Scan for the cell matching the given text and deliver its [x, y] coordinate at center. 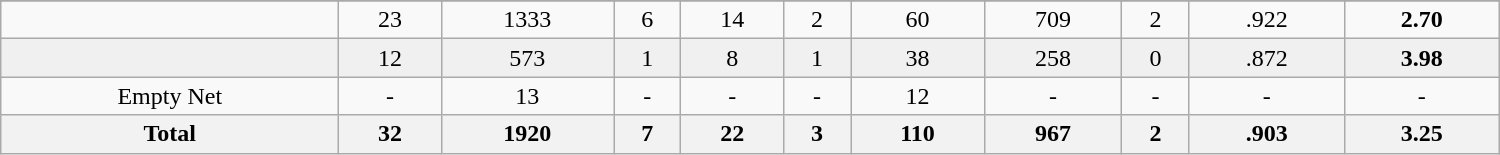
258 [1052, 58]
3.98 [1422, 58]
60 [918, 20]
0 [1156, 58]
Empty Net [170, 96]
1333 [527, 20]
8 [732, 58]
1920 [527, 134]
573 [527, 58]
7 [648, 134]
.922 [1266, 20]
13 [527, 96]
23 [390, 20]
14 [732, 20]
709 [1052, 20]
110 [918, 134]
.903 [1266, 134]
22 [732, 134]
3.25 [1422, 134]
3 [816, 134]
38 [918, 58]
6 [648, 20]
967 [1052, 134]
2.70 [1422, 20]
32 [390, 134]
.872 [1266, 58]
Total [170, 134]
